Return the [x, y] coordinate for the center point of the cell that contains the specified text.  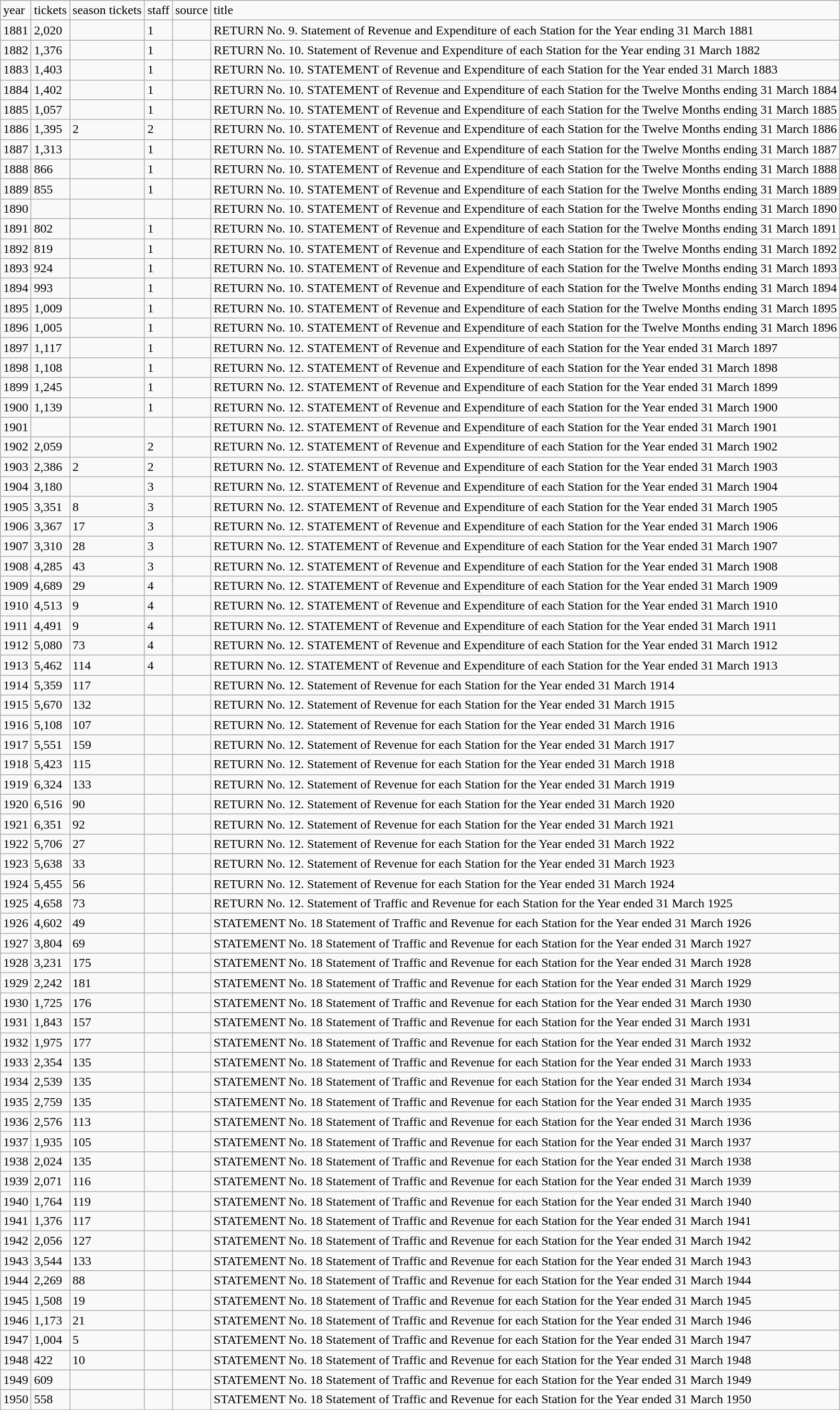
1902 [16, 447]
5,359 [51, 685]
1899 [16, 387]
1886 [16, 129]
STATEMENT No. 18 Statement of Traffic and Revenue for each Station for the Year ended 31 March 1940 [525, 1201]
1929 [16, 983]
1931 [16, 1023]
1906 [16, 526]
5,423 [51, 764]
1949 [16, 1380]
105 [107, 1141]
5 [107, 1340]
1914 [16, 685]
3,804 [51, 943]
157 [107, 1023]
2,354 [51, 1062]
1,139 [51, 407]
1941 [16, 1221]
107 [107, 725]
5,108 [51, 725]
175 [107, 963]
2,269 [51, 1281]
1948 [16, 1360]
1887 [16, 149]
title [525, 10]
STATEMENT No. 18 Statement of Traffic and Revenue for each Station for the Year ended 31 March 1938 [525, 1161]
1945 [16, 1300]
STATEMENT No. 18 Statement of Traffic and Revenue for each Station for the Year ended 31 March 1945 [525, 1300]
993 [51, 288]
STATEMENT No. 18 Statement of Traffic and Revenue for each Station for the Year ended 31 March 1934 [525, 1082]
RETURN No. 12. Statement of Traffic and Revenue for each Station for the Year ended 31 March 1925 [525, 904]
49 [107, 923]
115 [107, 764]
855 [51, 189]
STATEMENT No. 18 Statement of Traffic and Revenue for each Station for the Year ended 31 March 1930 [525, 1003]
1890 [16, 209]
RETURN No. 12. STATEMENT of Revenue and Expenditure of each Station for the Year ended 31 March 1899 [525, 387]
1918 [16, 764]
17 [107, 526]
season tickets [107, 10]
1,057 [51, 110]
1888 [16, 169]
RETURN No. 12. STATEMENT of Revenue and Expenditure of each Station for the Year ended 31 March 1908 [525, 566]
STATEMENT No. 18 Statement of Traffic and Revenue for each Station for the Year ended 31 March 1933 [525, 1062]
2,386 [51, 467]
92 [107, 824]
1884 [16, 90]
1,313 [51, 149]
RETURN No. 12. Statement of Revenue for each Station for the Year ended 31 March 1918 [525, 764]
5,551 [51, 745]
STATEMENT No. 18 Statement of Traffic and Revenue for each Station for the Year ended 31 March 1927 [525, 943]
4,491 [51, 626]
RETURN No. 12. STATEMENT of Revenue and Expenditure of each Station for the Year ended 31 March 1902 [525, 447]
1917 [16, 745]
STATEMENT No. 18 Statement of Traffic and Revenue for each Station for the Year ended 31 March 1950 [525, 1400]
1919 [16, 784]
STATEMENT No. 18 Statement of Traffic and Revenue for each Station for the Year ended 31 March 1941 [525, 1221]
1,402 [51, 90]
RETURN No. 9. Statement of Revenue and Expenditure of each Station for the Year ending 31 March 1881 [525, 30]
tickets [51, 10]
3,367 [51, 526]
2,071 [51, 1181]
RETURN No. 10. STATEMENT of Revenue and Expenditure of each Station for the Twelve Months ending 31 March 1888 [525, 169]
1933 [16, 1062]
RETURN No. 10. STATEMENT of Revenue and Expenditure of each Station for the Twelve Months ending 31 March 1884 [525, 90]
1,764 [51, 1201]
127 [107, 1241]
RETURN No. 12. STATEMENT of Revenue and Expenditure of each Station for the Year ended 31 March 1904 [525, 487]
1,975 [51, 1042]
5,455 [51, 884]
RETURN No. 10. STATEMENT of Revenue and Expenditure of each Station for the Twelve Months ending 31 March 1886 [525, 129]
6,351 [51, 824]
3,351 [51, 506]
1916 [16, 725]
RETURN No. 12. STATEMENT of Revenue and Expenditure of each Station for the Year ended 31 March 1903 [525, 467]
RETURN No. 12. STATEMENT of Revenue and Expenditure of each Station for the Year ended 31 March 1907 [525, 546]
27 [107, 844]
1938 [16, 1161]
819 [51, 249]
RETURN No. 12. Statement of Revenue for each Station for the Year ended 31 March 1915 [525, 705]
4,689 [51, 586]
4,602 [51, 923]
3,310 [51, 546]
RETURN No. 12. Statement of Revenue for each Station for the Year ended 31 March 1916 [525, 725]
19 [107, 1300]
1926 [16, 923]
STATEMENT No. 18 Statement of Traffic and Revenue for each Station for the Year ended 31 March 1939 [525, 1181]
1,004 [51, 1340]
2,242 [51, 983]
1925 [16, 904]
1939 [16, 1181]
RETURN No. 12. STATEMENT of Revenue and Expenditure of each Station for the Year ended 31 March 1913 [525, 665]
RETURN No. 10. STATEMENT of Revenue and Expenditure of each Station for the Twelve Months ending 31 March 1890 [525, 209]
RETURN No. 10. STATEMENT of Revenue and Expenditure of each Station for the Twelve Months ending 31 March 1893 [525, 269]
1934 [16, 1082]
114 [107, 665]
1,935 [51, 1141]
1912 [16, 646]
1889 [16, 189]
1882 [16, 50]
1903 [16, 467]
1897 [16, 348]
2,576 [51, 1122]
924 [51, 269]
STATEMENT No. 18 Statement of Traffic and Revenue for each Station for the Year ended 31 March 1937 [525, 1141]
1947 [16, 1340]
RETURN No. 12. Statement of Revenue for each Station for the Year ended 31 March 1914 [525, 685]
1,005 [51, 328]
1,508 [51, 1300]
1909 [16, 586]
422 [51, 1360]
1,245 [51, 387]
RETURN No. 10. STATEMENT of Revenue and Expenditure of each Station for the Twelve Months ending 31 March 1894 [525, 288]
1905 [16, 506]
1,395 [51, 129]
1911 [16, 626]
1923 [16, 864]
1,843 [51, 1023]
1,108 [51, 368]
1,009 [51, 308]
1920 [16, 804]
2,056 [51, 1241]
RETURN No. 12. STATEMENT of Revenue and Expenditure of each Station for the Year ended 31 March 1898 [525, 368]
10 [107, 1360]
5,670 [51, 705]
RETURN No. 12. STATEMENT of Revenue and Expenditure of each Station for the Year ended 31 March 1901 [525, 427]
1915 [16, 705]
1,725 [51, 1003]
5,080 [51, 646]
4,513 [51, 606]
2,059 [51, 447]
RETURN No. 12. STATEMENT of Revenue and Expenditure of each Station for the Year ended 31 March 1906 [525, 526]
4,285 [51, 566]
802 [51, 228]
RETURN No. 12. Statement of Revenue for each Station for the Year ended 31 March 1922 [525, 844]
RETURN No. 12. STATEMENT of Revenue and Expenditure of each Station for the Year ended 31 March 1897 [525, 348]
RETURN No. 12. STATEMENT of Revenue and Expenditure of each Station for the Year ended 31 March 1910 [525, 606]
RETURN No. 10. STATEMENT of Revenue and Expenditure of each Station for the Twelve Months ending 31 March 1889 [525, 189]
1927 [16, 943]
STATEMENT No. 18 Statement of Traffic and Revenue for each Station for the Year ended 31 March 1931 [525, 1023]
RETURN No. 10. STATEMENT of Revenue and Expenditure of each Station for the Twelve Months ending 31 March 1887 [525, 149]
STATEMENT No. 18 Statement of Traffic and Revenue for each Station for the Year ended 31 March 1949 [525, 1380]
1942 [16, 1241]
2,020 [51, 30]
176 [107, 1003]
5,706 [51, 844]
3,180 [51, 487]
1895 [16, 308]
1,403 [51, 70]
1936 [16, 1122]
1913 [16, 665]
RETURN No. 10. STATEMENT of Revenue and Expenditure of each Station for the Twelve Months ending 31 March 1896 [525, 328]
3,231 [51, 963]
2,759 [51, 1102]
STATEMENT No. 18 Statement of Traffic and Revenue for each Station for the Year ended 31 March 1932 [525, 1042]
RETURN No. 10. STATEMENT of Revenue and Expenditure of each Station for the Twelve Months ending 31 March 1891 [525, 228]
88 [107, 1281]
STATEMENT No. 18 Statement of Traffic and Revenue for each Station for the Year ended 31 March 1946 [525, 1320]
1930 [16, 1003]
113 [107, 1122]
1900 [16, 407]
1950 [16, 1400]
1892 [16, 249]
181 [107, 983]
RETURN No. 10. Statement of Revenue and Expenditure of each Station for the Year ending 31 March 1882 [525, 50]
RETURN No. 10. STATEMENT of Revenue and Expenditure of each Station for the Year ended 31 March 1883 [525, 70]
1935 [16, 1102]
RETURN No. 12. STATEMENT of Revenue and Expenditure of each Station for the Year ended 31 March 1911 [525, 626]
RETURN No. 12. STATEMENT of Revenue and Expenditure of each Station for the Year ended 31 March 1905 [525, 506]
132 [107, 705]
1883 [16, 70]
STATEMENT No. 18 Statement of Traffic and Revenue for each Station for the Year ended 31 March 1942 [525, 1241]
4,658 [51, 904]
1943 [16, 1261]
866 [51, 169]
1921 [16, 824]
1904 [16, 487]
1928 [16, 963]
5,462 [51, 665]
RETURN No. 12. Statement of Revenue for each Station for the Year ended 31 March 1921 [525, 824]
33 [107, 864]
RETURN No. 10. STATEMENT of Revenue and Expenditure of each Station for the Twelve Months ending 31 March 1895 [525, 308]
RETURN No. 12. STATEMENT of Revenue and Expenditure of each Station for the Year ended 31 March 1909 [525, 586]
RETURN No. 12. STATEMENT of Revenue and Expenditure of each Station for the Year ended 31 March 1912 [525, 646]
1898 [16, 368]
3,544 [51, 1261]
177 [107, 1042]
1932 [16, 1042]
21 [107, 1320]
1908 [16, 566]
STATEMENT No. 18 Statement of Traffic and Revenue for each Station for the Year ended 31 March 1943 [525, 1261]
staff [159, 10]
1,173 [51, 1320]
1944 [16, 1281]
STATEMENT No. 18 Statement of Traffic and Revenue for each Station for the Year ended 31 March 1947 [525, 1340]
RETURN No. 12. Statement of Revenue for each Station for the Year ended 31 March 1919 [525, 784]
1891 [16, 228]
STATEMENT No. 18 Statement of Traffic and Revenue for each Station for the Year ended 31 March 1935 [525, 1102]
2,024 [51, 1161]
1,117 [51, 348]
1946 [16, 1320]
5,638 [51, 864]
1894 [16, 288]
RETURN No. 12. STATEMENT of Revenue and Expenditure of each Station for the Year ended 31 March 1900 [525, 407]
29 [107, 586]
1940 [16, 1201]
43 [107, 566]
8 [107, 506]
1896 [16, 328]
90 [107, 804]
1910 [16, 606]
year [16, 10]
STATEMENT No. 18 Statement of Traffic and Revenue for each Station for the Year ended 31 March 1929 [525, 983]
1937 [16, 1141]
RETURN No. 12. Statement of Revenue for each Station for the Year ended 31 March 1924 [525, 884]
RETURN No. 10. STATEMENT of Revenue and Expenditure of each Station for the Twelve Months ending 31 March 1892 [525, 249]
119 [107, 1201]
558 [51, 1400]
1922 [16, 844]
159 [107, 745]
1924 [16, 884]
1881 [16, 30]
28 [107, 546]
RETURN No. 12. Statement of Revenue for each Station for the Year ended 31 March 1923 [525, 864]
1901 [16, 427]
RETURN No. 12. Statement of Revenue for each Station for the Year ended 31 March 1920 [525, 804]
609 [51, 1380]
STATEMENT No. 18 Statement of Traffic and Revenue for each Station for the Year ended 31 March 1926 [525, 923]
56 [107, 884]
STATEMENT No. 18 Statement of Traffic and Revenue for each Station for the Year ended 31 March 1928 [525, 963]
STATEMENT No. 18 Statement of Traffic and Revenue for each Station for the Year ended 31 March 1944 [525, 1281]
RETURN No. 12. Statement of Revenue for each Station for the Year ended 31 March 1917 [525, 745]
STATEMENT No. 18 Statement of Traffic and Revenue for each Station for the Year ended 31 March 1948 [525, 1360]
6,516 [51, 804]
RETURN No. 10. STATEMENT of Revenue and Expenditure of each Station for the Twelve Months ending 31 March 1885 [525, 110]
1893 [16, 269]
6,324 [51, 784]
2,539 [51, 1082]
1885 [16, 110]
69 [107, 943]
1907 [16, 546]
116 [107, 1181]
STATEMENT No. 18 Statement of Traffic and Revenue for each Station for the Year ended 31 March 1936 [525, 1122]
source [191, 10]
